For the text-containing cell, return its midpoint in [X, Y] coordinate format. 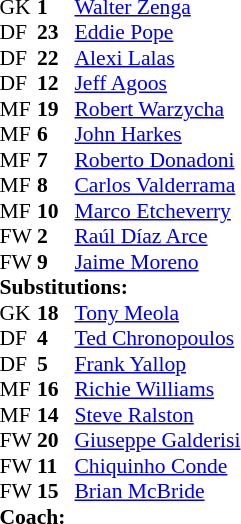
Tony Meola [157, 313]
15 [56, 491]
Carlos Valderrama [157, 185]
23 [56, 33]
4 [56, 339]
18 [56, 313]
Robert Warzycha [157, 109]
10 [56, 211]
Eddie Pope [157, 33]
22 [56, 58]
Marco Etcheverry [157, 211]
Giuseppe Galderisi [157, 441]
5 [56, 364]
20 [56, 441]
Jeff Agoos [157, 83]
Roberto Donadoni [157, 160]
19 [56, 109]
Frank Yallop [157, 364]
7 [56, 160]
16 [56, 389]
Steve Ralston [157, 415]
2 [56, 237]
14 [56, 415]
Chiquinho Conde [157, 466]
8 [56, 185]
Ted Chronopoulos [157, 339]
Raúl Díaz Arce [157, 237]
12 [56, 83]
11 [56, 466]
John Harkes [157, 135]
Brian McBride [157, 491]
Alexi Lalas [157, 58]
Richie Williams [157, 389]
Jaime Moreno [157, 262]
9 [56, 262]
6 [56, 135]
